Pinpoint the cell where the given text exists, returning its (x, y) midpoint coordinate. 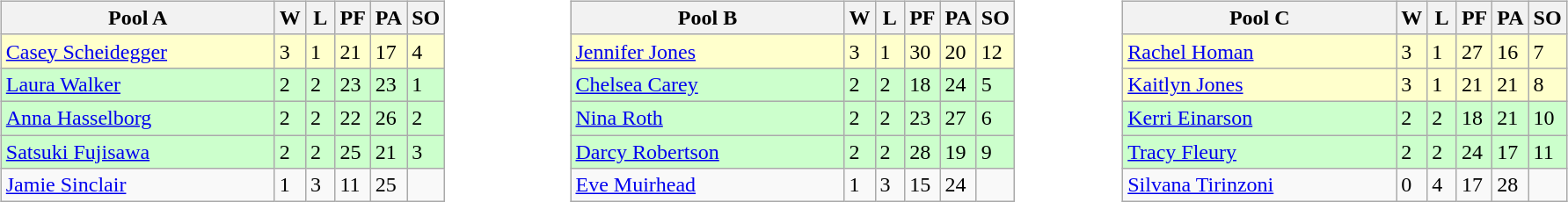
Anna Hasselborg (137, 118)
5 (995, 84)
9 (995, 152)
Nina Roth (707, 118)
30 (923, 51)
26 (389, 118)
12 (995, 51)
Eve Muirhead (707, 185)
Pool C (1259, 18)
10 (1548, 118)
8 (1548, 84)
0 (1412, 185)
Kaitlyn Jones (1259, 84)
Tracy Fleury (1259, 152)
6 (995, 118)
Darcy Robertson (707, 152)
Laura Walker (137, 84)
15 (923, 185)
Casey Scheidegger (137, 51)
Pool B (707, 18)
Jamie Sinclair (137, 185)
Jennifer Jones (707, 51)
7 (1548, 51)
Satsuki Fujisawa (137, 152)
Pool A (137, 18)
16 (1511, 51)
Kerri Einarson (1259, 118)
20 (959, 51)
Rachel Homan (1259, 51)
19 (959, 152)
Chelsea Carey (707, 84)
22 (353, 118)
Silvana Tirinzoni (1259, 185)
